Determine the [x, y] coordinate at the center of the cell enclosing the given text.  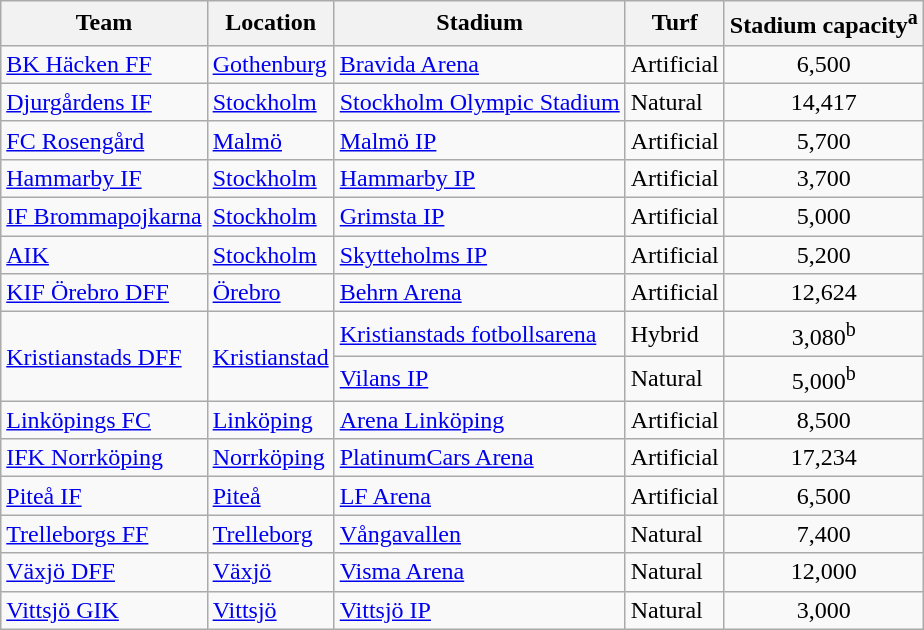
Skytteholms IP [480, 255]
17,234 [824, 458]
Norrköping [270, 458]
LF Arena [480, 496]
Stockholm Olympic Stadium [480, 102]
14,417 [824, 102]
Malmö [270, 140]
Hammarby IP [480, 178]
Kristianstads DFF [104, 356]
Team [104, 24]
Malmö IP [480, 140]
5,200 [824, 255]
BK Häcken FF [104, 64]
Turf [674, 24]
3,700 [824, 178]
3,000 [824, 610]
Vilans IP [480, 378]
5,000b [824, 378]
5,000 [824, 217]
Kristianstads fotbollsarena [480, 334]
Örebro [270, 293]
Växjö [270, 572]
Trelleborg [270, 534]
AIK [104, 255]
KIF Örebro DFF [104, 293]
Trelleborgs FF [104, 534]
Behrn Arena [480, 293]
Kristianstad [270, 356]
Hammarby IF [104, 178]
Djurgårdens IF [104, 102]
IFK Norrköping [104, 458]
Visma Arena [480, 572]
Växjö DFF [104, 572]
PlatinumCars Arena [480, 458]
Hybrid [674, 334]
Stadium capacitya [824, 24]
Vittsjö GIK [104, 610]
5,700 [824, 140]
FC Rosengård [104, 140]
Vittsjö [270, 610]
Vittsjö IP [480, 610]
Linköping [270, 420]
Vångavallen [480, 534]
Piteå IF [104, 496]
Gothenburg [270, 64]
Location [270, 24]
Arena Linköping [480, 420]
Linköpings FC [104, 420]
Piteå [270, 496]
7,400 [824, 534]
12,624 [824, 293]
IF Brommapojkarna [104, 217]
Stadium [480, 24]
12,000 [824, 572]
8,500 [824, 420]
Bravida Arena [480, 64]
3,080b [824, 334]
Grimsta IP [480, 217]
